Find where the given text appears and provide that cell's center as [X, Y] coordinate. 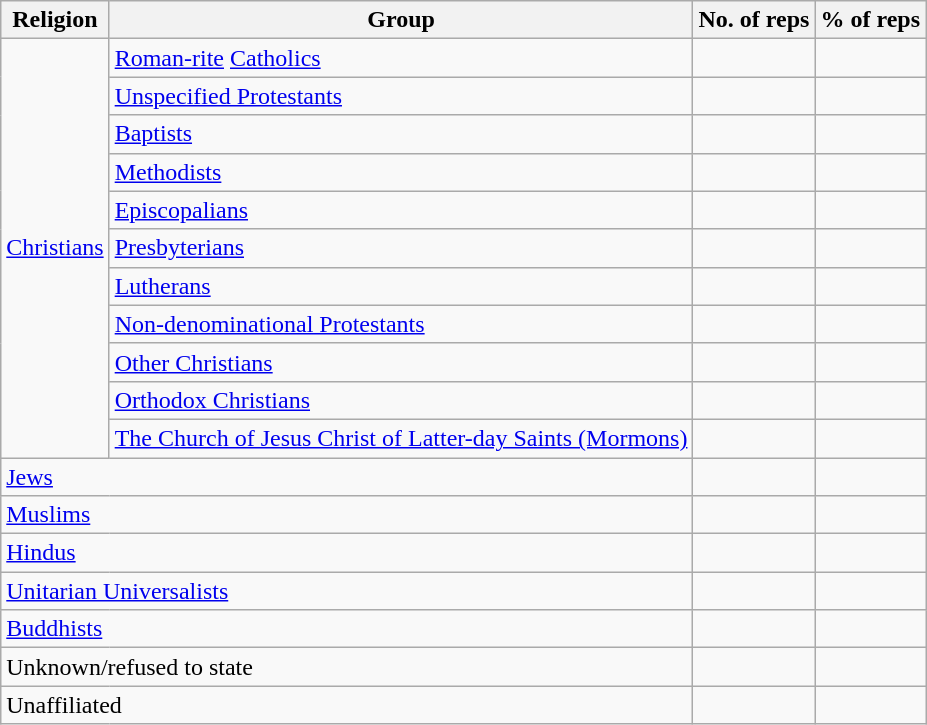
Presbyterians [401, 248]
% of reps [870, 20]
Roman-rite Catholics [401, 58]
Christians [55, 248]
Unaffiliated [347, 705]
Episcopalians [401, 210]
Methodists [401, 172]
No. of reps [754, 20]
Lutherans [401, 286]
Hindus [347, 553]
Unknown/refused to state [347, 667]
Religion [55, 20]
Jews [347, 477]
Unspecified Protestants [401, 96]
Unitarian Universalists [347, 591]
Non-denominational Protestants [401, 324]
Baptists [401, 134]
Buddhists [347, 629]
Muslims [347, 515]
Other Christians [401, 362]
Group [401, 20]
The Church of Jesus Christ of Latter-day Saints (Mormons) [401, 438]
Orthodox Christians [401, 400]
